Detect which cell encompasses the target text, then output its (X, Y) center coordinate. 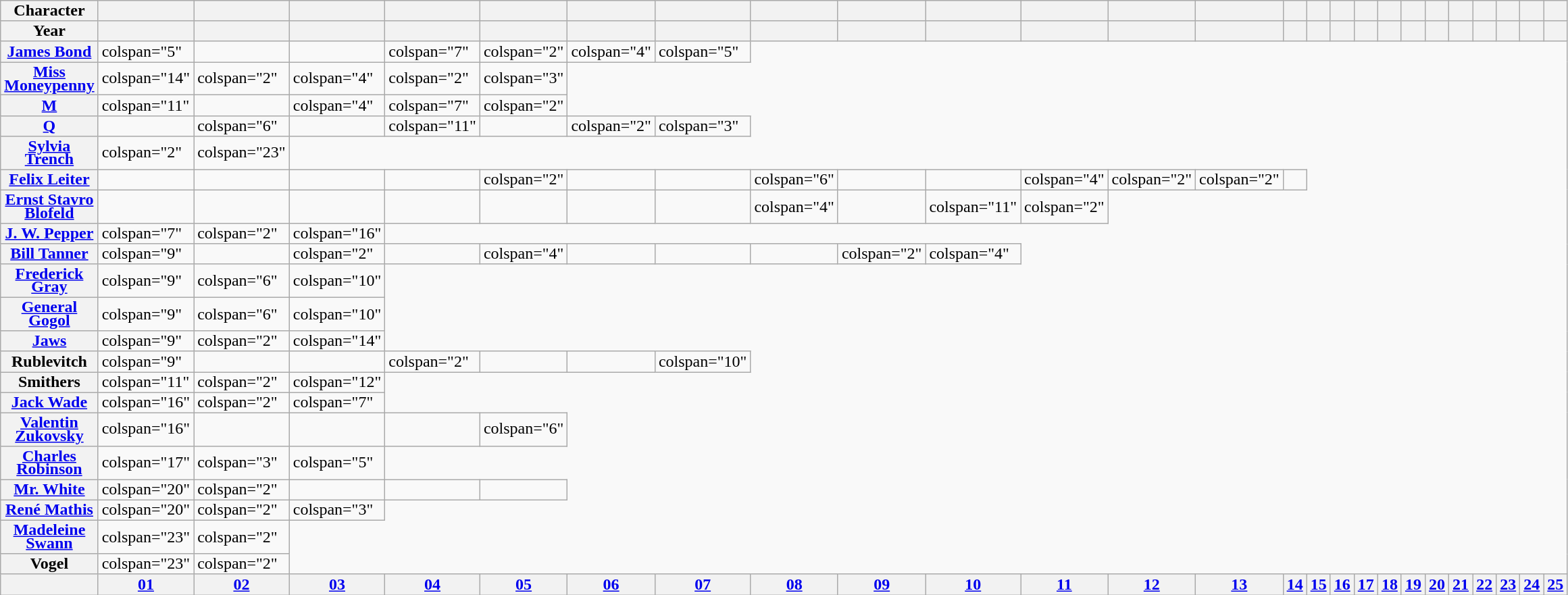
Madeleine Swann (49, 538)
Valentin Zukovsky (49, 430)
James Bond (49, 51)
25 (1555, 584)
Jack Wade (49, 403)
Felix Leiter (49, 180)
12 (1152, 584)
15 (1319, 584)
Jaws (49, 341)
04 (432, 584)
Vogel (49, 564)
21 (1461, 584)
03 (337, 584)
Frederick Gray (49, 281)
General Gogol (49, 315)
M (49, 105)
07 (703, 584)
11 (1065, 584)
Miss Moneypenny (49, 78)
colspan="17" (146, 463)
06 (611, 584)
Smithers (49, 382)
Q (49, 126)
Charles Robinson (49, 463)
18 (1389, 584)
René Mathis (49, 510)
24 (1532, 584)
23 (1508, 584)
02 (242, 584)
19 (1413, 584)
16 (1342, 584)
Rublevitch (49, 361)
01 (146, 584)
08 (794, 584)
22 (1485, 584)
10 (973, 584)
Mr. White (49, 490)
Character (49, 11)
20 (1436, 584)
Ernst Stavro Blofeld (49, 207)
05 (524, 584)
Sylvia Trench (49, 153)
colspan="12" (337, 382)
13 (1240, 584)
17 (1366, 584)
14 (1294, 584)
Year (49, 31)
09 (882, 584)
J. W. Pepper (49, 234)
Bill Tanner (49, 254)
